Locate the cell with the specified text and output its [X, Y] center coordinate. 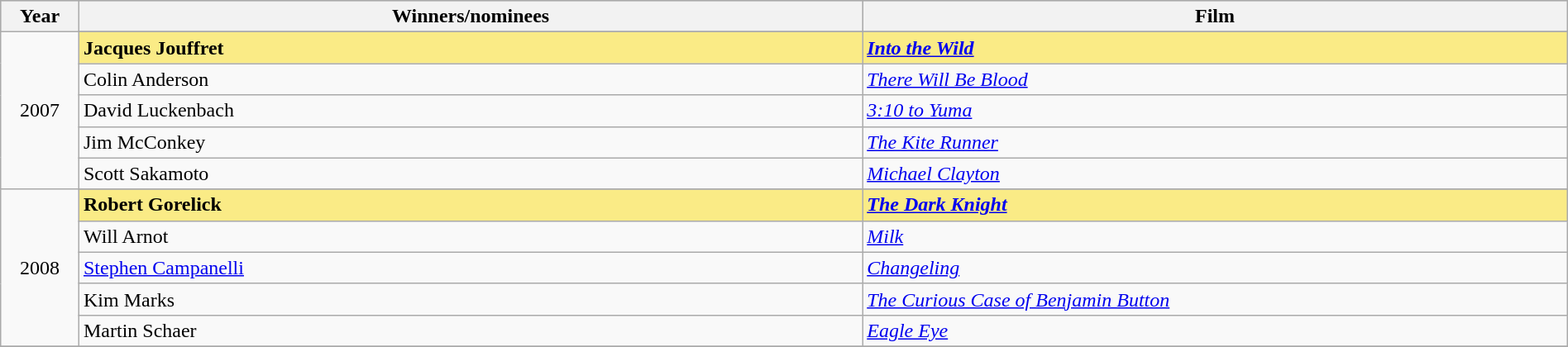
Scott Sakamoto [470, 173]
Changeling [1216, 268]
Year [40, 17]
The Kite Runner [1216, 142]
Stephen Campanelli [470, 268]
Kim Marks [470, 299]
Will Arnot [470, 236]
Colin Anderson [470, 79]
There Will Be Blood [1216, 79]
Martin Schaer [470, 330]
David Luckenbach [470, 111]
Into the Wild [1216, 48]
Michael Clayton [1216, 173]
Winners/nominees [470, 17]
The Dark Knight [1216, 205]
Jim McConkey [470, 142]
Film [1216, 17]
Jacques Jouffret [470, 48]
2008 [40, 268]
Eagle Eye [1216, 330]
Milk [1216, 236]
2007 [40, 111]
Robert Gorelick [470, 205]
The Curious Case of Benjamin Button [1216, 299]
3:10 to Yuma [1216, 111]
